Detect which cell encompasses the target text, then output its [X, Y] center coordinate. 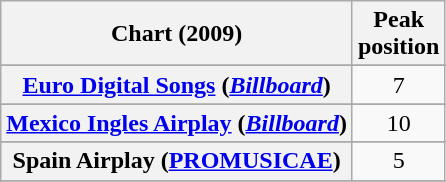
Mexico Ingles Airplay (Billboard) [177, 123]
5 [398, 161]
Peakposition [398, 34]
7 [398, 85]
Chart (2009) [177, 34]
Euro Digital Songs (Billboard) [177, 85]
10 [398, 123]
Spain Airplay (PROMUSICAE) [177, 161]
